Output the (x, y) coordinate of the center of the cell containing the given text.  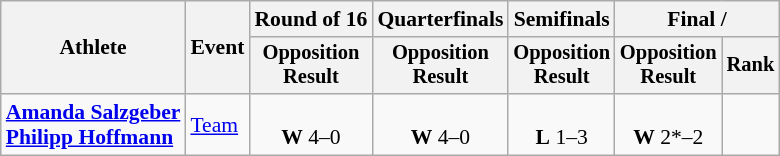
Semifinals (562, 19)
Round of 16 (310, 19)
L 1–3 (562, 124)
Quarterfinals (440, 19)
W 2*–2 (668, 124)
Final / (697, 19)
Amanda SalzgeberPhilipp Hoffmann (94, 124)
Athlete (94, 48)
Rank (751, 66)
Event (217, 48)
Team (217, 124)
